Detect which cell encompasses the target text, then output its [X, Y] center coordinate. 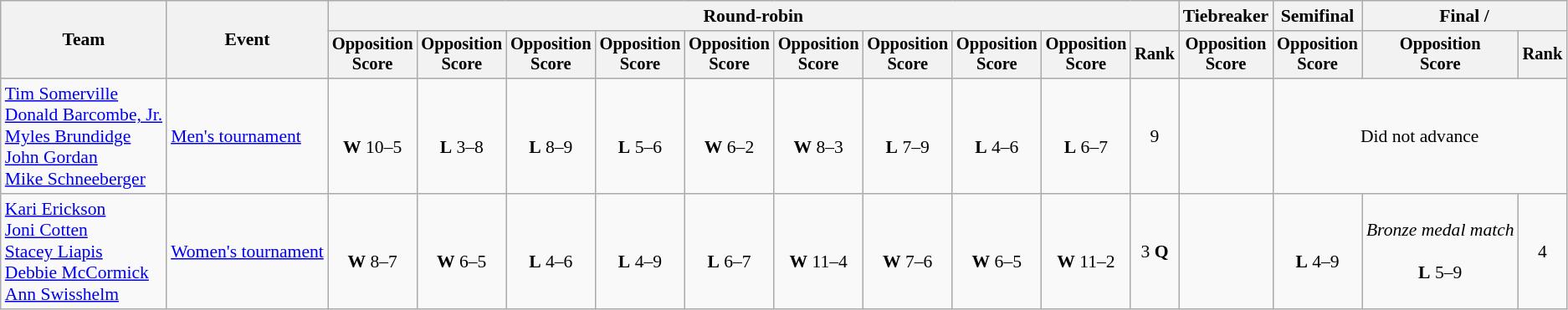
Team [84, 40]
W 11–2 [1086, 252]
9 [1155, 136]
W 8–7 [373, 252]
Tim SomervilleDonald Barcombe, Jr.Myles BrundidgeJohn GordanMike Schneeberger [84, 136]
Bronze medal matchL 5–9 [1441, 252]
L 5–6 [641, 136]
Kari EricksonJoni CottenStacey LiapisDebbie McCormickAnn Swisshelm [84, 252]
Men's tournament [248, 136]
L 7–9 [907, 136]
W 10–5 [373, 136]
W 8–3 [818, 136]
L 8–9 [551, 136]
W 6–2 [730, 136]
W 11–4 [818, 252]
Tiebreaker [1226, 16]
W 7–6 [907, 252]
Event [248, 40]
L 3–8 [462, 136]
Semifinal [1317, 16]
Round-robin [753, 16]
Final / [1464, 16]
4 [1543, 252]
3 Q [1155, 252]
Women's tournament [248, 252]
Did not advance [1419, 136]
